Pinpoint the cell where the given text exists, returning its [x, y] midpoint coordinate. 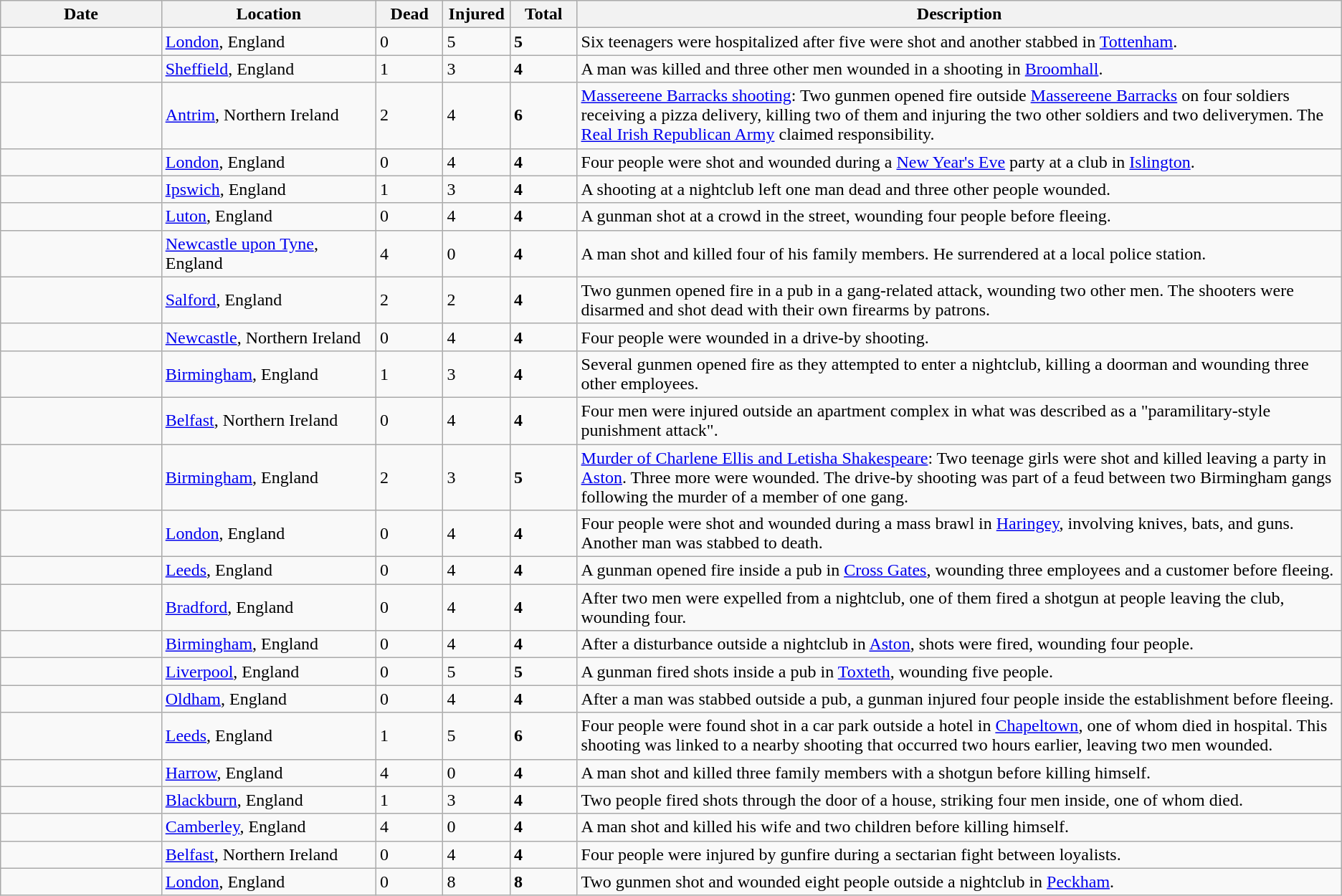
A man was killed and three other men wounded in a shooting in Broomhall. [959, 69]
Total [543, 14]
Bradford, England [268, 608]
Four men were injured outside an apartment complex in what was described as a "paramilitary-style punishment attack". [959, 420]
After two men were expelled from a nightclub, one of them fired a shotgun at people leaving the club, wounding four. [959, 608]
A gunman shot at a crowd in the street, wounding four people before fleeing. [959, 216]
A man shot and killed three family members with a shotgun before killing himself. [959, 773]
Ipswich, England [268, 189]
Luton, England [268, 216]
Dead [409, 14]
A gunman fired shots inside a pub in Toxteth, wounding five people. [959, 672]
Four people were shot and wounded during a mass brawl in Haringey, involving knives, bats, and guns. Another man was stabbed to death. [959, 533]
Antrim, Northern Ireland [268, 115]
Camberley, England [268, 827]
Two people fired shots through the door of a house, striking four men inside, one of whom died. [959, 800]
Four people were injured by gunfire during a sectarian fight between loyalists. [959, 854]
Two gunmen shot and wounded eight people outside a nightclub in Peckham. [959, 882]
Harrow, England [268, 773]
Salford, England [268, 300]
Sheffield, England [268, 69]
A man shot and killed his wife and two children before killing himself. [959, 827]
Four people were wounded in a drive-by shooting. [959, 337]
Date [81, 14]
Newcastle, Northern Ireland [268, 337]
Six teenagers were hospitalized after five were shot and another stabbed in Tottenham. [959, 42]
After a man was stabbed outside a pub, a gunman injured four people inside the establishment before fleeing. [959, 699]
Liverpool, England [268, 672]
Description [959, 14]
Oldham, England [268, 699]
Newcastle upon Tyne, England [268, 254]
Several gunmen opened fire as they attempted to enter a nightclub, killing a doorman and wounding three other employees. [959, 374]
Location [268, 14]
Blackburn, England [268, 800]
Four people were shot and wounded during a New Year's Eve party at a club in Islington. [959, 162]
A man shot and killed four of his family members. He surrendered at a local police station. [959, 254]
A shooting at a nightclub left one man dead and three other people wounded. [959, 189]
After a disturbance outside a nightclub in Aston, shots were fired, wounding four people. [959, 644]
Injured [477, 14]
A gunman opened fire inside a pub in Cross Gates, wounding three employees and a customer before fleeing. [959, 571]
